Search for the cell housing the specified text and yield its [X, Y] center coordinate. 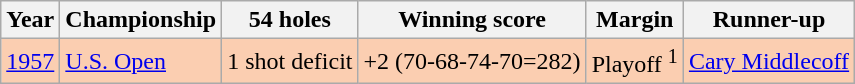
1 shot deficit [290, 62]
Playoff 1 [634, 62]
Cary Middlecoff [768, 62]
+2 (70-68-74-70=282) [472, 62]
1957 [30, 62]
Winning score [472, 20]
54 holes [290, 20]
Runner-up [768, 20]
Year [30, 20]
Championship [141, 20]
U.S. Open [141, 62]
Margin [634, 20]
